Return [x, y] of the center of cell containing provided text 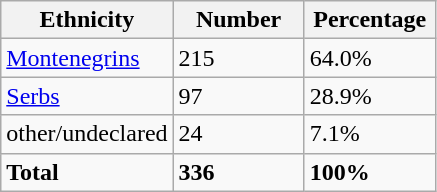
336 [238, 172]
28.9% [370, 96]
24 [238, 134]
100% [370, 172]
Percentage [370, 20]
97 [238, 96]
Montenegrins [87, 58]
Ethnicity [87, 20]
Total [87, 172]
other/undeclared [87, 134]
64.0% [370, 58]
7.1% [370, 134]
215 [238, 58]
Serbs [87, 96]
Number [238, 20]
